Scan for the cell matching the given text and deliver its [x, y] coordinate at center. 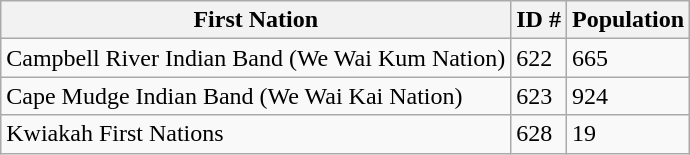
19 [628, 134]
Kwiakah First Nations [256, 134]
628 [539, 134]
First Nation [256, 20]
623 [539, 96]
Population [628, 20]
Cape Mudge Indian Band (We Wai Kai Nation) [256, 96]
Campbell River Indian Band (We Wai Kum Nation) [256, 58]
622 [539, 58]
665 [628, 58]
924 [628, 96]
ID # [539, 20]
